Return [X, Y] of the center of cell containing provided text 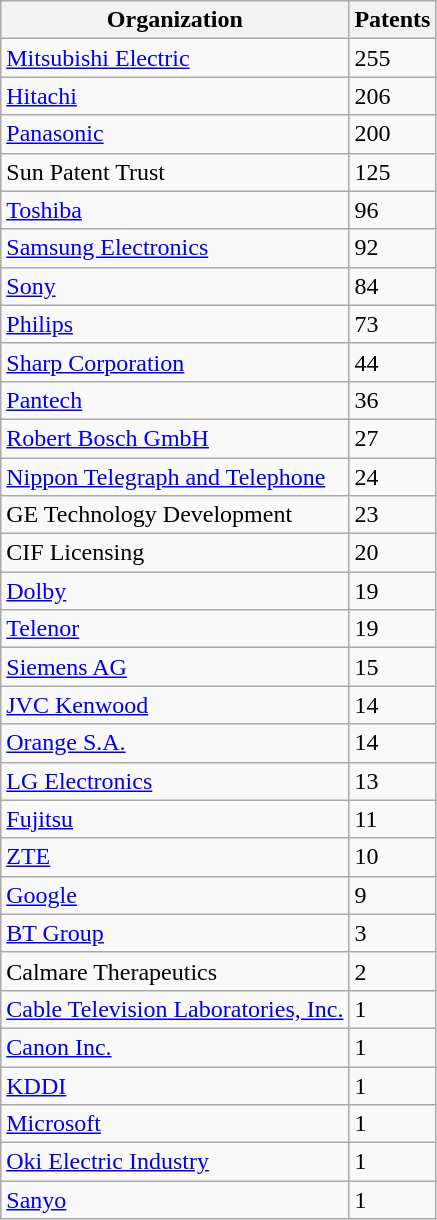
11 [392, 819]
CIF Licensing [175, 553]
13 [392, 781]
9 [392, 895]
Philips [175, 324]
27 [392, 438]
200 [392, 134]
24 [392, 477]
44 [392, 362]
73 [392, 324]
23 [392, 515]
LG Electronics [175, 781]
125 [392, 172]
255 [392, 58]
Fujitsu [175, 819]
Dolby [175, 591]
Nippon Telegraph and Telephone [175, 477]
Sun Patent Trust [175, 172]
JVC Kenwood [175, 705]
20 [392, 553]
10 [392, 857]
ZTE [175, 857]
Panasonic [175, 134]
Microsoft [175, 1124]
BT Group [175, 933]
Calmare Therapeutics [175, 971]
Robert Bosch GmbH [175, 438]
Sanyo [175, 1200]
Canon Inc. [175, 1047]
Google [175, 895]
Siemens AG [175, 667]
96 [392, 210]
Sony [175, 286]
Hitachi [175, 96]
15 [392, 667]
3 [392, 933]
Toshiba [175, 210]
Oki Electric Industry [175, 1162]
Cable Television Laboratories, Inc. [175, 1009]
GE Technology Development [175, 515]
Pantech [175, 400]
Patents [392, 20]
Mitsubishi Electric [175, 58]
KDDI [175, 1085]
92 [392, 248]
206 [392, 96]
Telenor [175, 629]
Orange S.A. [175, 743]
Organization [175, 20]
36 [392, 400]
Sharp Corporation [175, 362]
84 [392, 286]
Samsung Electronics [175, 248]
2 [392, 971]
